Detect which cell encompasses the target text, then output its [x, y] center coordinate. 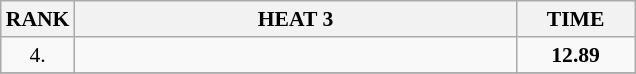
4. [38, 55]
RANK [38, 19]
TIME [576, 19]
12.89 [576, 55]
HEAT 3 [295, 19]
